Output the (x, y) coordinate of the center of the cell containing the given text.  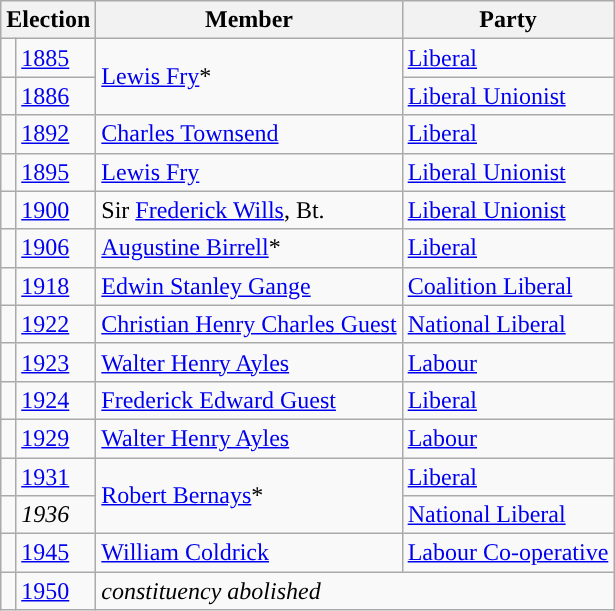
Frederick Edward Guest (249, 400)
Election (48, 20)
1885 (56, 58)
1931 (56, 477)
Lewis Fry (249, 172)
Labour Co-operative (508, 553)
1936 (56, 515)
Sir Frederick Wills, Bt. (249, 210)
1900 (56, 210)
Charles Townsend (249, 134)
1895 (56, 172)
Party (508, 20)
Coalition Liberal (508, 286)
constituency abolished (355, 591)
1945 (56, 553)
1929 (56, 438)
William Coldrick (249, 553)
1918 (56, 286)
1923 (56, 362)
1906 (56, 248)
Augustine Birrell* (249, 248)
1886 (56, 96)
Edwin Stanley Gange (249, 286)
Robert Bernays* (249, 496)
1922 (56, 324)
1892 (56, 134)
Christian Henry Charles Guest (249, 324)
1924 (56, 400)
Lewis Fry* (249, 77)
1950 (56, 591)
Member (249, 20)
